For the text-containing cell, return its midpoint in (X, Y) coordinate format. 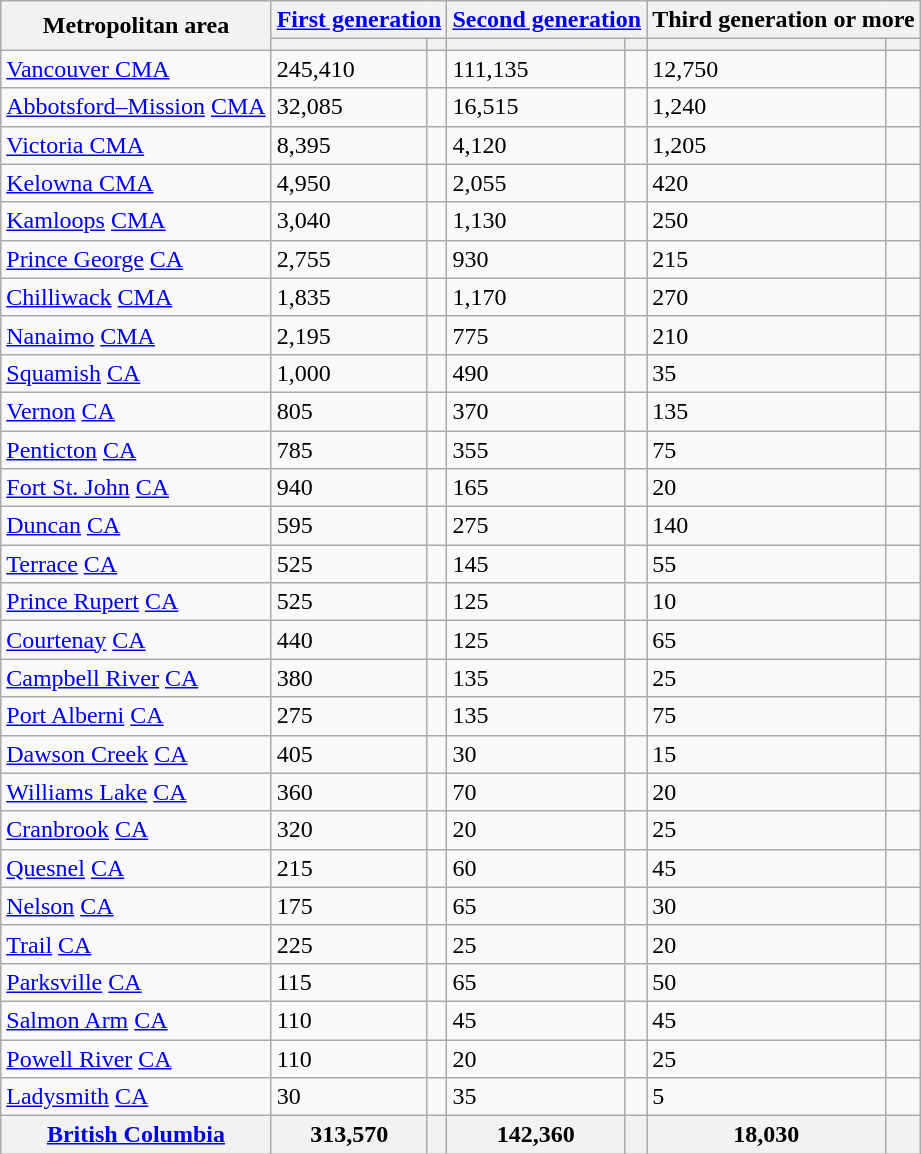
Ladysmith CA (136, 1097)
595 (349, 526)
Cranbrook CA (136, 830)
4,950 (349, 183)
15 (766, 754)
142,360 (536, 1135)
490 (536, 373)
1,205 (766, 145)
1,130 (536, 221)
Prince George CA (136, 259)
5 (766, 1097)
Fort St. John CA (136, 488)
940 (349, 488)
420 (766, 183)
10 (766, 602)
355 (536, 449)
12,750 (766, 69)
Campbell River CA (136, 678)
3,040 (349, 221)
210 (766, 335)
Kamloops CMA (136, 221)
1,240 (766, 107)
Vancouver CMA (136, 69)
4,120 (536, 145)
Abbotsford–Mission CMA (136, 107)
Williams Lake CA (136, 792)
Trail CA (136, 944)
32,085 (349, 107)
380 (349, 678)
785 (349, 449)
70 (536, 792)
Second generation (547, 20)
British Columbia (136, 1135)
Quesnel CA (136, 868)
Courtenay CA (136, 640)
775 (536, 335)
55 (766, 564)
250 (766, 221)
Victoria CMA (136, 145)
2,055 (536, 183)
165 (536, 488)
Duncan CA (136, 526)
320 (349, 830)
1,835 (349, 297)
Kelowna CMA (136, 183)
1,000 (349, 373)
805 (349, 411)
313,570 (349, 1135)
Penticton CA (136, 449)
60 (536, 868)
245,410 (349, 69)
111,135 (536, 69)
16,515 (536, 107)
Nelson CA (136, 906)
Prince Rupert CA (136, 602)
Terrace CA (136, 564)
8,395 (349, 145)
140 (766, 526)
Port Alberni CA (136, 716)
Vernon CA (136, 411)
370 (536, 411)
115 (349, 982)
Salmon Arm CA (136, 1020)
270 (766, 297)
360 (349, 792)
2,755 (349, 259)
Third generation or more (784, 20)
Metropolitan area (136, 26)
930 (536, 259)
Powell River CA (136, 1059)
145 (536, 564)
18,030 (766, 1135)
2,195 (349, 335)
440 (349, 640)
225 (349, 944)
Nanaimo CMA (136, 335)
Chilliwack CMA (136, 297)
50 (766, 982)
First generation (359, 20)
1,170 (536, 297)
Dawson Creek CA (136, 754)
175 (349, 906)
Parksville CA (136, 982)
405 (349, 754)
Squamish CA (136, 373)
